Search for the cell housing the specified text and yield its [x, y] center coordinate. 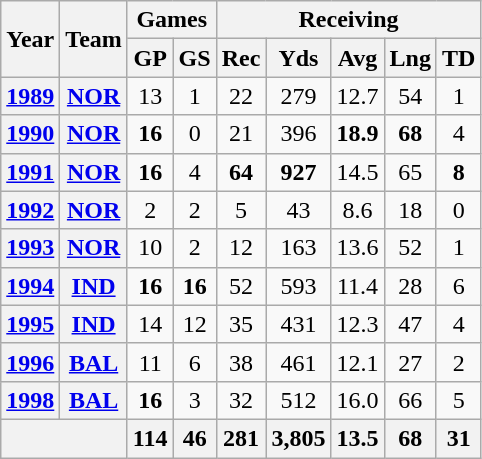
22 [241, 96]
GP [150, 58]
Yds [298, 58]
11 [150, 362]
27 [410, 362]
3 [194, 400]
38 [241, 362]
1989 [30, 96]
Avg [358, 58]
32 [241, 400]
461 [298, 362]
11.4 [358, 286]
8 [458, 172]
Games [172, 20]
46 [194, 438]
3,805 [298, 438]
13 [150, 96]
35 [241, 324]
10 [150, 248]
279 [298, 96]
18.9 [358, 134]
47 [410, 324]
593 [298, 286]
64 [241, 172]
1992 [30, 210]
Receiving [348, 20]
13.5 [358, 438]
14.5 [358, 172]
114 [150, 438]
Lng [410, 58]
1996 [30, 362]
18 [410, 210]
163 [298, 248]
1998 [30, 400]
12.1 [358, 362]
16.0 [358, 400]
13.6 [358, 248]
Team [94, 39]
1990 [30, 134]
Year [30, 39]
TD [458, 58]
927 [298, 172]
66 [410, 400]
12.7 [358, 96]
1995 [30, 324]
12.3 [358, 324]
Rec [241, 58]
396 [298, 134]
65 [410, 172]
1993 [30, 248]
31 [458, 438]
43 [298, 210]
431 [298, 324]
1994 [30, 286]
512 [298, 400]
GS [194, 58]
54 [410, 96]
1991 [30, 172]
28 [410, 286]
281 [241, 438]
21 [241, 134]
14 [150, 324]
8.6 [358, 210]
